Return (x, y) of the center of cell containing provided text 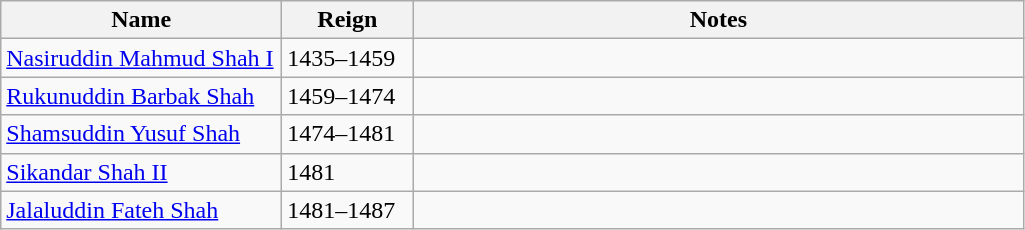
Name (142, 20)
1435–1459 (348, 58)
1481 (348, 172)
1481–1487 (348, 210)
1474–1481 (348, 134)
Reign (348, 20)
Notes (718, 20)
Shamsuddin Yusuf Shah (142, 134)
Jalaluddin Fateh Shah (142, 210)
Nasiruddin Mahmud Shah I (142, 58)
1459–1474 (348, 96)
Sikandar Shah II (142, 172)
Rukunuddin Barbak Shah (142, 96)
